Locate the cell with the specified text and output its [X, Y] center coordinate. 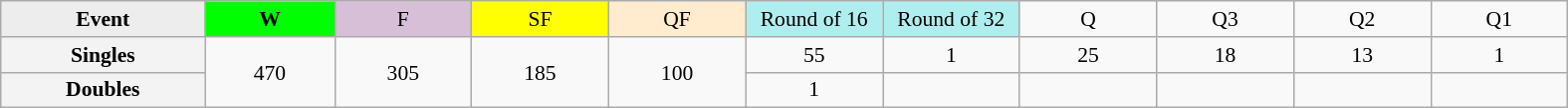
SF [541, 19]
Doubles [104, 90]
Q [1088, 19]
Q1 [1499, 19]
13 [1362, 55]
305 [403, 72]
18 [1226, 55]
185 [541, 72]
Round of 16 [814, 19]
F [403, 19]
Q2 [1362, 19]
Q3 [1226, 19]
100 [677, 72]
25 [1088, 55]
Round of 32 [951, 19]
Singles [104, 55]
Event [104, 19]
W [270, 19]
55 [814, 55]
QF [677, 19]
470 [270, 72]
